Output the [x, y] coordinate of the center of the cell containing the given text.  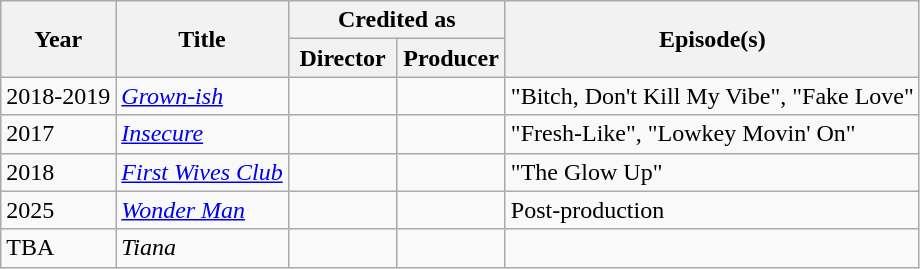
"Bitch, Don't Kill My Vibe", "Fake Love" [712, 96]
Year [58, 39]
Insecure [202, 134]
"Fresh-Like", "Lowkey Movin' On" [712, 134]
First Wives Club [202, 172]
2018 [58, 172]
2025 [58, 210]
Post-production [712, 210]
Producer [452, 58]
Title [202, 39]
"The Glow Up" [712, 172]
Credited as [396, 20]
Director [342, 58]
2017 [58, 134]
TBA [58, 248]
Episode(s) [712, 39]
Grown-ish [202, 96]
Wonder Man [202, 210]
2018-2019 [58, 96]
Tiana [202, 248]
